Locate the cell with the specified text and output its (X, Y) center coordinate. 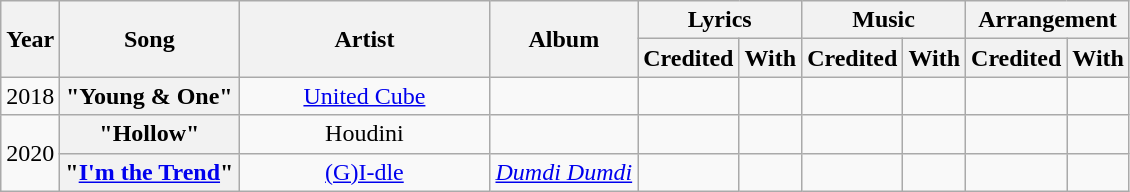
Houdini (364, 134)
Song (150, 39)
Artist (364, 39)
"Hollow" (150, 134)
Year (30, 39)
United Cube (364, 96)
Music (884, 20)
2020 (30, 153)
"Young & One" (150, 96)
Arrangement (1048, 20)
"I'm the Trend" (150, 172)
2018 (30, 96)
Album (564, 39)
Dumdi Dumdi (564, 172)
(G)I-dle (364, 172)
Lyrics (720, 20)
